Search for the cell housing the specified text and yield its (X, Y) center coordinate. 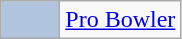
Pro Bowler (120, 20)
